Output the (x, y) coordinate of the center of the cell containing the given text.  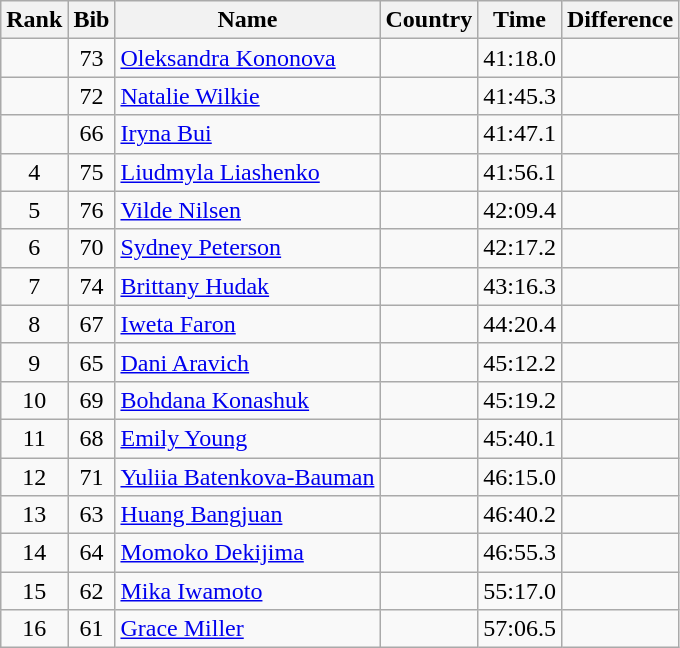
46:40.2 (520, 515)
10 (34, 400)
Rank (34, 20)
Huang Bangjuan (248, 515)
15 (34, 591)
41:45.3 (520, 96)
61 (92, 629)
Name (248, 20)
Brittany Hudak (248, 286)
66 (92, 134)
Vilde Nilsen (248, 210)
Country (429, 20)
65 (92, 362)
4 (34, 172)
6 (34, 248)
72 (92, 96)
9 (34, 362)
41:47.1 (520, 134)
Yuliia Batenkova-Bauman (248, 477)
Dani Aravich (248, 362)
12 (34, 477)
Emily Young (248, 438)
71 (92, 477)
Oleksandra Kononova (248, 58)
7 (34, 286)
16 (34, 629)
11 (34, 438)
46:55.3 (520, 553)
41:56.1 (520, 172)
Momoko Dekijima (248, 553)
57:06.5 (520, 629)
Iryna Bui (248, 134)
62 (92, 591)
73 (92, 58)
45:12.2 (520, 362)
14 (34, 553)
Liudmyla Liashenko (248, 172)
76 (92, 210)
70 (92, 248)
42:09.4 (520, 210)
8 (34, 324)
Iweta Faron (248, 324)
Bib (92, 20)
68 (92, 438)
43:16.3 (520, 286)
13 (34, 515)
64 (92, 553)
Bohdana Konashuk (248, 400)
55:17.0 (520, 591)
74 (92, 286)
69 (92, 400)
63 (92, 515)
Mika Iwamoto (248, 591)
45:40.1 (520, 438)
Grace Miller (248, 629)
45:19.2 (520, 400)
75 (92, 172)
Time (520, 20)
Sydney Peterson (248, 248)
44:20.4 (520, 324)
41:18.0 (520, 58)
67 (92, 324)
5 (34, 210)
Difference (620, 20)
46:15.0 (520, 477)
42:17.2 (520, 248)
Natalie Wilkie (248, 96)
